Return (x, y) of the center of cell containing provided text 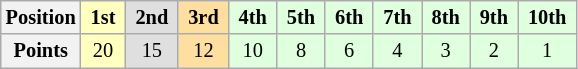
20 (104, 51)
2nd (152, 17)
5th (301, 17)
3rd (203, 17)
6th (349, 17)
10th (547, 17)
15 (152, 51)
1 (547, 51)
7th (397, 17)
Position (41, 17)
3 (446, 51)
1st (104, 17)
4 (397, 51)
Points (41, 51)
6 (349, 51)
8 (301, 51)
2 (494, 51)
10 (253, 51)
8th (446, 17)
4th (253, 17)
9th (494, 17)
12 (203, 51)
